Extract the (X, Y) coordinate from the center of the cell holding the provided text.  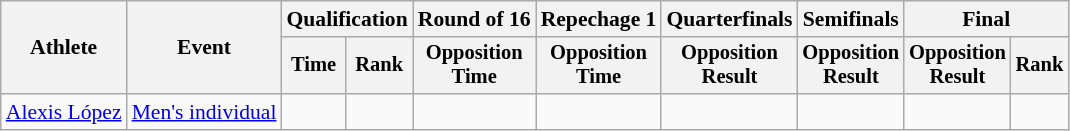
Quarterfinals (729, 19)
Qualification (346, 19)
Men's individual (204, 112)
Time (313, 66)
Final (986, 19)
Round of 16 (474, 19)
Semifinals (852, 19)
Event (204, 48)
Athlete (64, 48)
Alexis López (64, 112)
Repechage 1 (599, 19)
